Scan for the cell matching the given text and deliver its [x, y] coordinate at center. 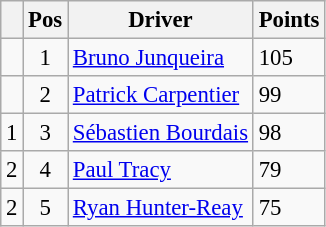
5 [46, 208]
99 [288, 95]
Ryan Hunter-Reay [161, 208]
Patrick Carpentier [161, 95]
Pos [46, 20]
79 [288, 170]
Points [288, 20]
105 [288, 58]
Paul Tracy [161, 170]
4 [46, 170]
75 [288, 208]
Driver [161, 20]
98 [288, 133]
3 [46, 133]
Sébastien Bourdais [161, 133]
Bruno Junqueira [161, 58]
